Scan for the cell matching the given text and deliver its (X, Y) coordinate at center. 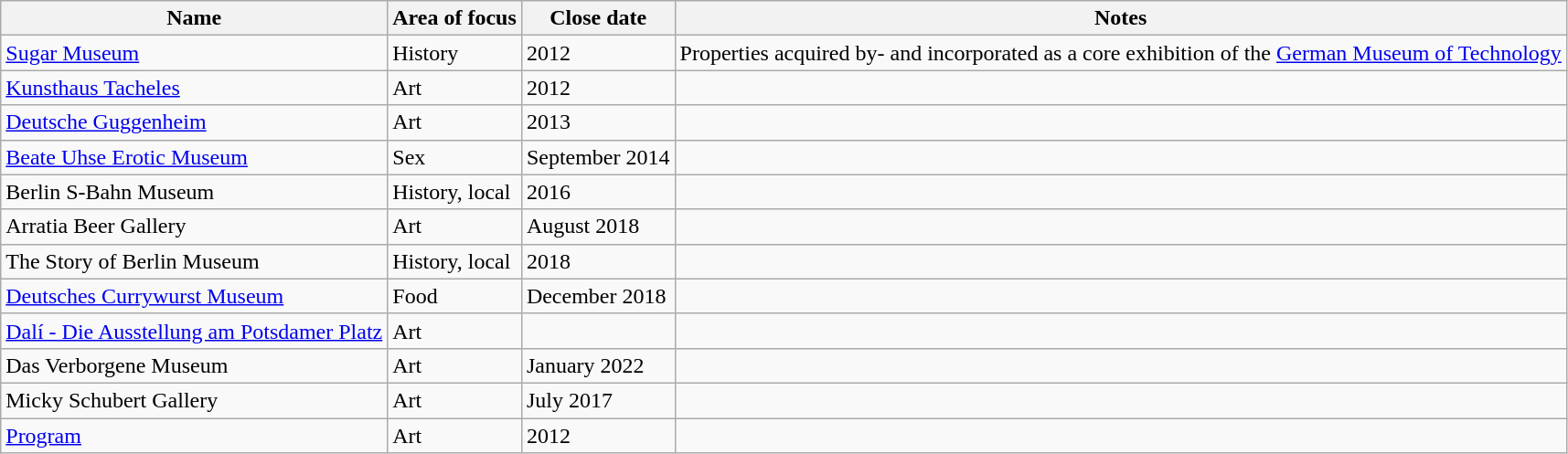
September 2014 (598, 157)
History (455, 53)
Sugar Museum (194, 53)
2018 (598, 261)
Berlin S-Bahn Museum (194, 192)
Micky Schubert Gallery (194, 400)
Area of focus (455, 18)
July 2017 (598, 400)
Deutsche Guggenheim (194, 122)
Das Verborgene Museum (194, 365)
2013 (598, 122)
January 2022 (598, 365)
Deutsches Currywurst Museum (194, 296)
Sex (455, 157)
2016 (598, 192)
The Story of Berlin Museum (194, 261)
Close date (598, 18)
Food (455, 296)
Notes (1121, 18)
Dalí - Die Ausstellung am Potsdamer Platz (194, 331)
August 2018 (598, 227)
Arratia Beer Gallery (194, 227)
Kunsthaus Tacheles (194, 88)
Properties acquired by- and incorporated as a core exhibition of the German Museum of Technology (1121, 53)
Program (194, 436)
December 2018 (598, 296)
Beate Uhse Erotic Museum (194, 157)
Name (194, 18)
